Pinpoint the cell where the given text exists, returning its (x, y) midpoint coordinate. 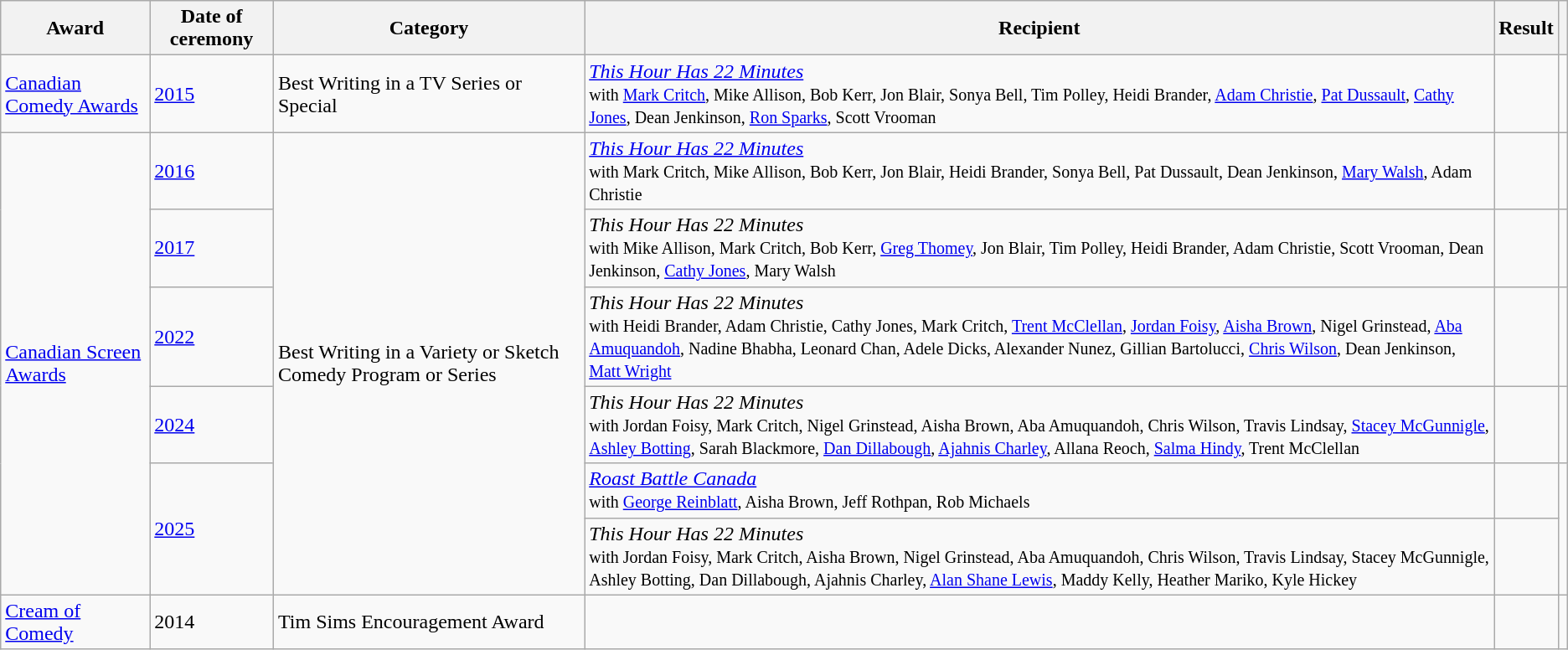
Canadian Comedy Awards (75, 94)
Tim Sims Encouragement Award (429, 622)
Best Writing in a Variety or Sketch Comedy Program or Series (429, 364)
2017 (212, 248)
2015 (212, 94)
Category (429, 28)
Best Writing in a TV Series or Special (429, 94)
Date of ceremony (212, 28)
Recipient (1039, 28)
2022 (212, 337)
Award (75, 28)
2025 (212, 529)
Cream of Comedy (75, 622)
Canadian Screen Awards (75, 364)
2024 (212, 425)
Result (1526, 28)
2016 (212, 171)
2014 (212, 622)
Roast Battle Canadawith George Reinblatt, Aisha Brown, Jeff Rothpan, Rob Michaels (1039, 491)
